Determine the [x, y] coordinate at the center of the cell enclosing the given text.  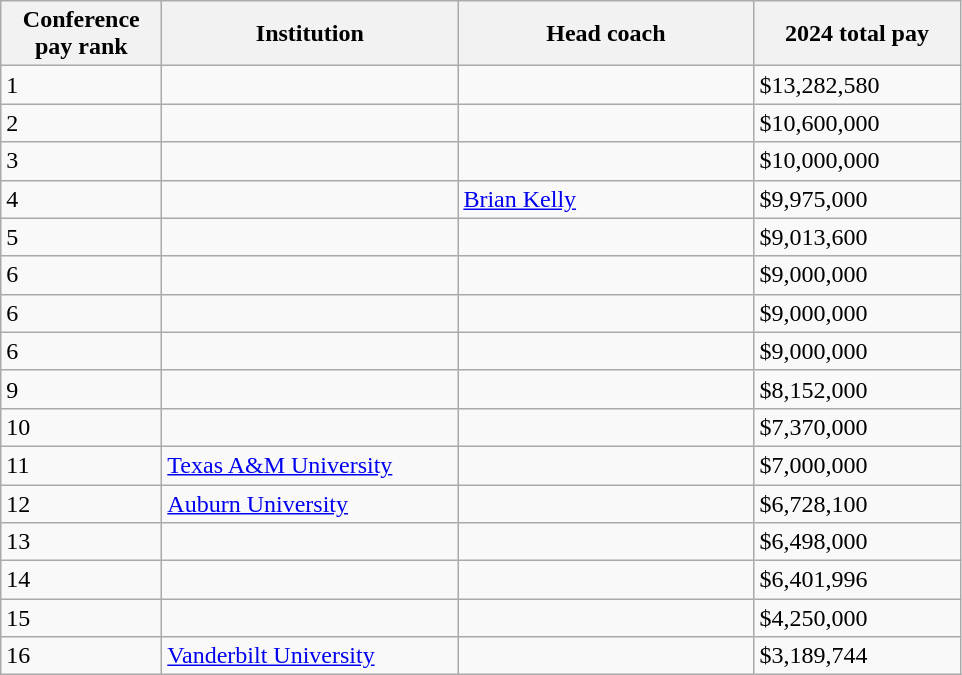
Auburn University [310, 503]
9 [82, 389]
14 [82, 580]
Vanderbilt University [310, 656]
$4,250,000 [857, 618]
11 [82, 465]
$9,013,600 [857, 237]
12 [82, 503]
Institution [310, 34]
$7,370,000 [857, 427]
Head coach [606, 34]
4 [82, 199]
$10,600,000 [857, 123]
13 [82, 542]
$9,975,000 [857, 199]
$8,152,000 [857, 389]
$6,498,000 [857, 542]
$6,728,100 [857, 503]
$7,000,000 [857, 465]
16 [82, 656]
15 [82, 618]
Brian Kelly [606, 199]
2024 total pay [857, 34]
$13,282,580 [857, 85]
$3,189,744 [857, 656]
3 [82, 161]
1 [82, 85]
$6,401,996 [857, 580]
2 [82, 123]
$10,000,000 [857, 161]
Texas A&M University [310, 465]
10 [82, 427]
5 [82, 237]
Conference pay rank [82, 34]
